Provide the [X, Y] coordinate of the cell's center where the given text is located.  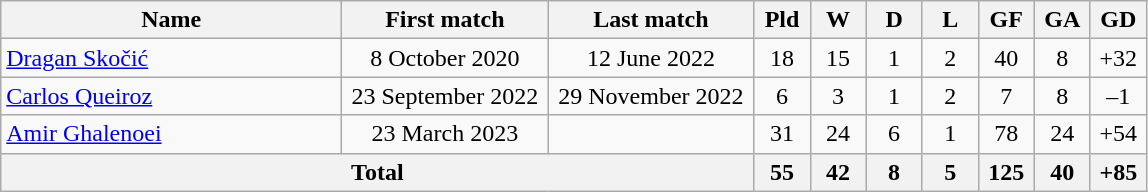
W [838, 20]
42 [838, 172]
125 [1006, 172]
Carlos Queiroz [172, 96]
29 November 2022 [651, 96]
D [894, 20]
Name [172, 20]
Last match [651, 20]
23 September 2022 [445, 96]
Pld [782, 20]
18 [782, 58]
First match [445, 20]
3 [838, 96]
Total [378, 172]
–1 [1118, 96]
7 [1006, 96]
+54 [1118, 134]
78 [1006, 134]
+32 [1118, 58]
Dragan Skočić [172, 58]
5 [950, 172]
L [950, 20]
GA [1062, 20]
31 [782, 134]
GF [1006, 20]
55 [782, 172]
+85 [1118, 172]
Amir Ghalenoei [172, 134]
15 [838, 58]
8 October 2020 [445, 58]
12 June 2022 [651, 58]
23 March 2023 [445, 134]
GD [1118, 20]
